Return [x, y] of the center of cell containing provided text 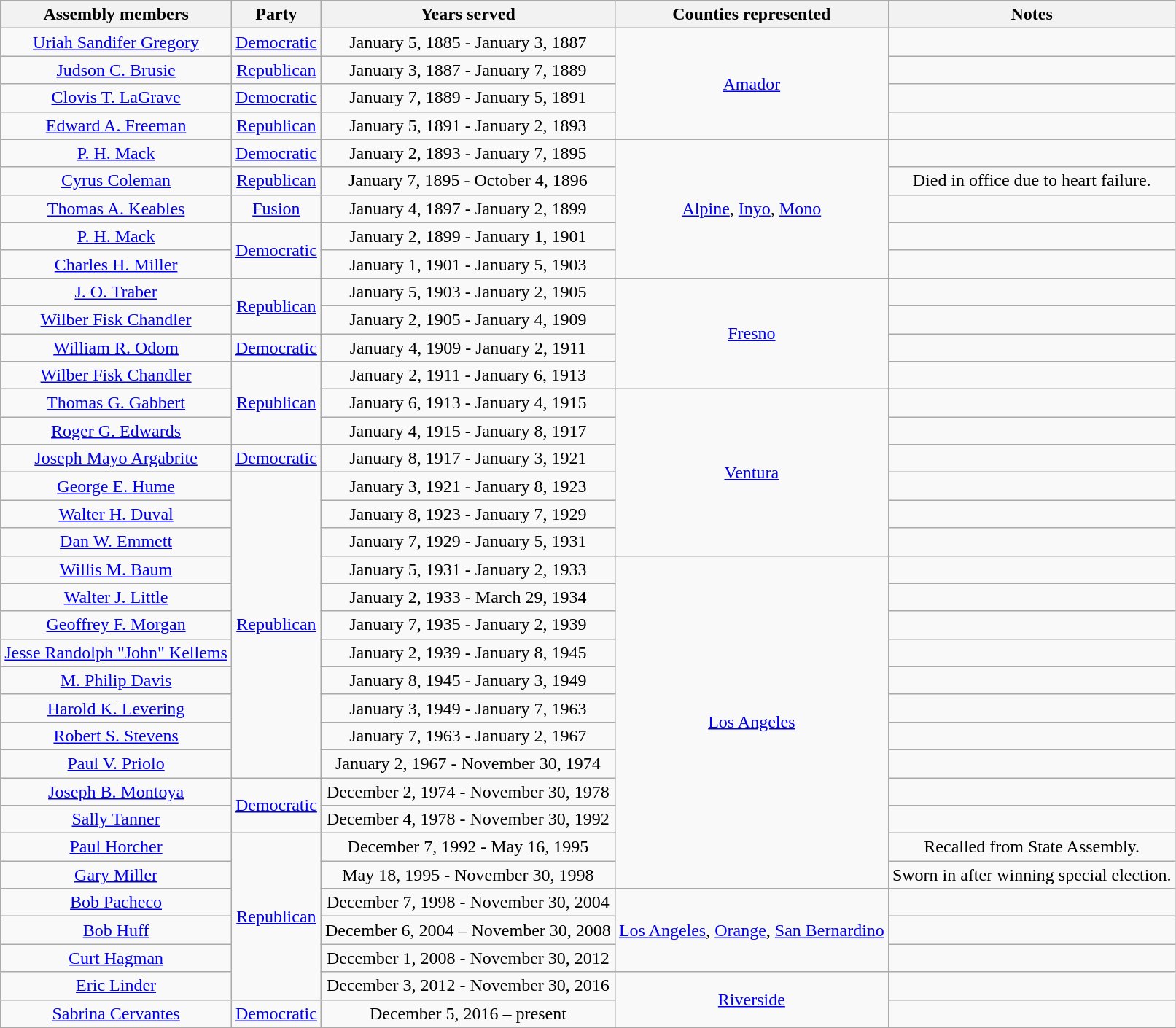
J. O. Traber [117, 292]
January 2, 1893 - January 7, 1895 [468, 153]
Sworn in after winning special election. [1032, 875]
Judson C. Brusie [117, 70]
Fusion [276, 209]
January 5, 1931 - January 2, 1933 [468, 569]
Alpine, Inyo, Mono [751, 209]
January 7, 1889 - January 5, 1891 [468, 98]
Bob Pacheco [117, 903]
Riverside [751, 1000]
Notes [1032, 15]
Jesse Randolph "John" Kellems [117, 653]
January 4, 1909 - January 2, 1911 [468, 348]
Cyrus Coleman [117, 181]
Sabrina Cervantes [117, 1013]
Clovis T. LaGrave [117, 98]
Geoffrey F. Morgan [117, 625]
Harold K. Levering [117, 708]
January 7, 1929 - January 5, 1931 [468, 542]
December 2, 1974 - November 30, 1978 [468, 791]
December 6, 2004 – November 30, 2008 [468, 930]
Counties represented [751, 15]
January 8, 1923 - January 7, 1929 [468, 514]
December 1, 2008 - November 30, 2012 [468, 958]
Sally Tanner [117, 819]
January 7, 1895 - October 4, 1896 [468, 181]
Paul V. Priolo [117, 763]
January 2, 1899 - January 1, 1901 [468, 236]
Gary Miller [117, 875]
Roger G. Edwards [117, 431]
Dan W. Emmett [117, 542]
December 5, 2016 – present [468, 1013]
January 3, 1921 - January 8, 1923 [468, 486]
Thomas A. Keables [117, 209]
Willis M. Baum [117, 569]
Los Angeles, Orange, San Bernardino [751, 930]
January 2, 1933 - March 29, 1934 [468, 597]
Walter J. Little [117, 597]
Walter H. Duval [117, 514]
December 7, 1998 - November 30, 2004 [468, 903]
Died in office due to heart failure. [1032, 181]
January 2, 1939 - January 8, 1945 [468, 653]
January 2, 1905 - January 4, 1909 [468, 319]
Los Angeles [751, 722]
January 8, 1917 - January 3, 1921 [468, 459]
December 7, 1992 - May 16, 1995 [468, 847]
December 4, 1978 - November 30, 1992 [468, 819]
January 4, 1915 - January 8, 1917 [468, 431]
January 5, 1885 - January 3, 1887 [468, 42]
Thomas G. Gabbert [117, 403]
January 2, 1911 - January 6, 1913 [468, 375]
Eric Linder [117, 986]
January 6, 1913 - January 4, 1915 [468, 403]
January 3, 1949 - January 7, 1963 [468, 708]
Edward A. Freeman [117, 125]
Recalled from State Assembly. [1032, 847]
January 8, 1945 - January 3, 1949 [468, 680]
William R. Odom [117, 348]
January 2, 1967 - November 30, 1974 [468, 763]
Paul Horcher [117, 847]
Assembly members [117, 15]
Fresno [751, 333]
Curt Hagman [117, 958]
January 7, 1935 - January 2, 1939 [468, 625]
January 4, 1897 - January 2, 1899 [468, 209]
George E. Hume [117, 486]
M. Philip Davis [117, 680]
Ventura [751, 472]
January 1, 1901 - January 5, 1903 [468, 264]
Bob Huff [117, 930]
December 3, 2012 - November 30, 2016 [468, 986]
Robert S. Stevens [117, 736]
January 5, 1891 - January 2, 1893 [468, 125]
Joseph Mayo Argabrite [117, 459]
Uriah Sandifer Gregory [117, 42]
May 18, 1995 - November 30, 1998 [468, 875]
January 3, 1887 - January 7, 1889 [468, 70]
Joseph B. Montoya [117, 791]
January 5, 1903 - January 2, 1905 [468, 292]
January 7, 1963 - January 2, 1967 [468, 736]
Party [276, 15]
Years served [468, 15]
Amador [751, 84]
Charles H. Miller [117, 264]
